Return [x, y] of the center of cell containing provided text 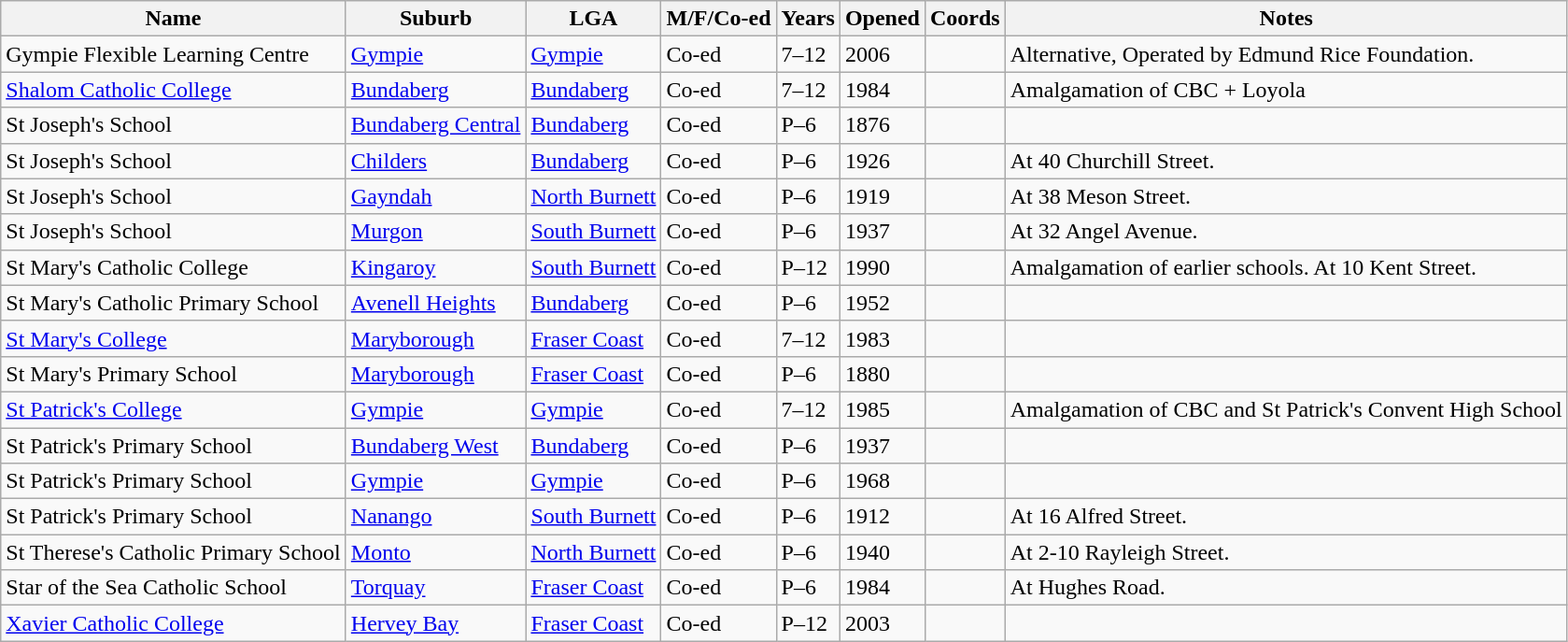
1983 [882, 338]
Suburb [435, 19]
Kingaroy [435, 267]
Years [808, 19]
Amalgamation of CBC + Loyola [1286, 90]
Alternative, Operated by Edmund Rice Foundation. [1286, 54]
At 32 Angel Avenue. [1286, 232]
1880 [882, 374]
Gayndah [435, 196]
Star of the Sea Catholic School [174, 588]
St Therese's Catholic Primary School [174, 552]
2006 [882, 54]
1968 [882, 481]
Bundaberg West [435, 446]
1919 [882, 196]
Childers [435, 161]
1940 [882, 552]
Opened [882, 19]
St Patrick's College [174, 409]
At 16 Alfred Street. [1286, 517]
St Mary's College [174, 338]
Nanango [435, 517]
At 40 Churchill Street. [1286, 161]
St Mary's Primary School [174, 374]
Amalgamation of earlier schools. At 10 Kent Street. [1286, 267]
M/F/Co-ed [719, 19]
1990 [882, 267]
St Mary's Catholic College [174, 267]
1876 [882, 125]
1952 [882, 303]
At Hughes Road. [1286, 588]
Coords [965, 19]
Xavier Catholic College [174, 623]
LGA [594, 19]
Avenell Heights [435, 303]
Bundaberg Central [435, 125]
At 2-10 Rayleigh Street. [1286, 552]
Shalom Catholic College [174, 90]
1912 [882, 517]
Name [174, 19]
Monto [435, 552]
Notes [1286, 19]
Amalgamation of CBC and St Patrick's Convent High School [1286, 409]
2003 [882, 623]
Gympie Flexible Learning Centre [174, 54]
1985 [882, 409]
St Mary's Catholic Primary School [174, 303]
Murgon [435, 232]
1926 [882, 161]
At 38 Meson Street. [1286, 196]
Torquay [435, 588]
Hervey Bay [435, 623]
